Provide the [X, Y] coordinate of the cell's center where the given text is located.  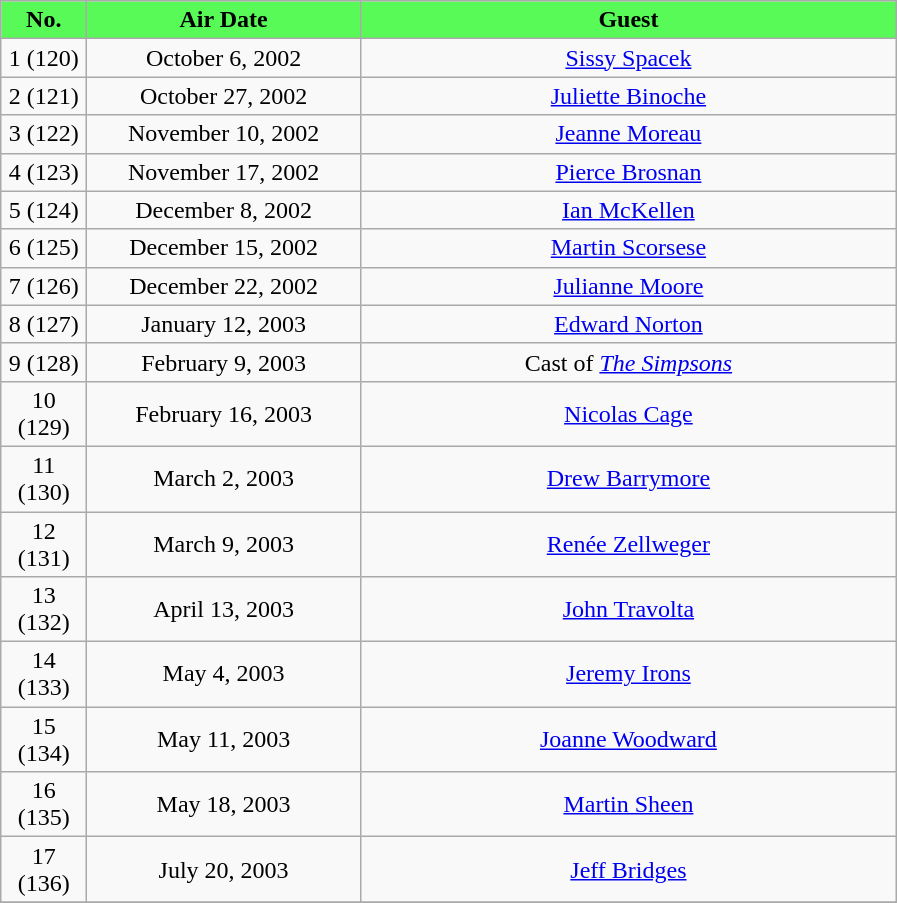
Martin Sheen [628, 804]
10 (129) [44, 414]
Edward Norton [628, 324]
7 (126) [44, 286]
October 6, 2002 [224, 58]
1 (120) [44, 58]
October 27, 2002 [224, 96]
May 18, 2003 [224, 804]
November 10, 2002 [224, 134]
December 22, 2002 [224, 286]
9 (128) [44, 362]
Nicolas Cage [628, 414]
No. [44, 20]
Cast of The Simpsons [628, 362]
16 (135) [44, 804]
April 13, 2003 [224, 610]
17 (136) [44, 870]
November 17, 2002 [224, 172]
Jeremy Irons [628, 674]
15 (134) [44, 740]
5 (124) [44, 210]
February 9, 2003 [224, 362]
Sissy Spacek [628, 58]
4 (123) [44, 172]
3 (122) [44, 134]
May 11, 2003 [224, 740]
Juliette Binoche [628, 96]
14 (133) [44, 674]
13 (132) [44, 610]
Julianne Moore [628, 286]
July 20, 2003 [224, 870]
Guest [628, 20]
12 (131) [44, 544]
Pierce Brosnan [628, 172]
Jeanne Moreau [628, 134]
Drew Barrymore [628, 478]
Martin Scorsese [628, 248]
Ian McKellen [628, 210]
February 16, 2003 [224, 414]
6 (125) [44, 248]
May 4, 2003 [224, 674]
8 (127) [44, 324]
Air Date [224, 20]
December 15, 2002 [224, 248]
John Travolta [628, 610]
Jeff Bridges [628, 870]
March 9, 2003 [224, 544]
Joanne Woodward [628, 740]
January 12, 2003 [224, 324]
March 2, 2003 [224, 478]
2 (121) [44, 96]
11 (130) [44, 478]
December 8, 2002 [224, 210]
Renée Zellweger [628, 544]
